Capture the cell that displays the provided text and extract its (x, y) central coordinate. 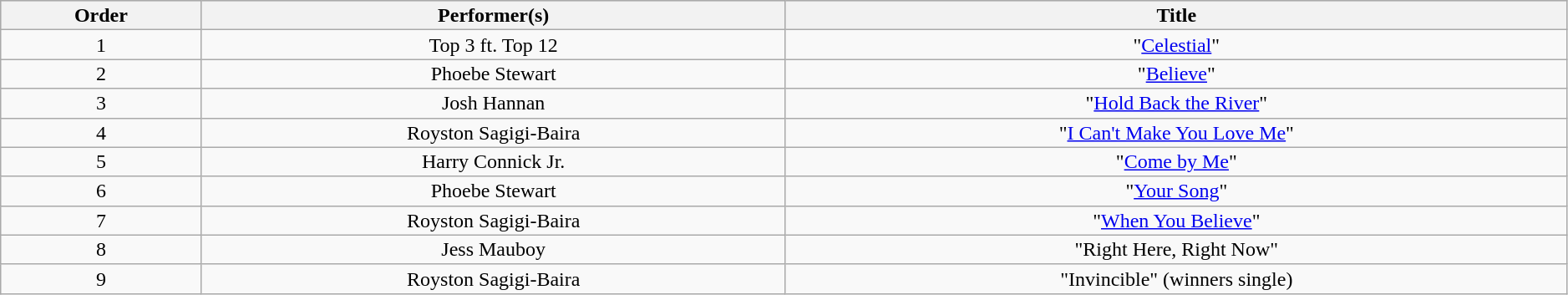
"Come by Me" (1176, 162)
"Celestial" (1176, 45)
Title (1176, 15)
"Believe" (1176, 74)
Josh Hannan (493, 104)
Top 3 ft. Top 12 (493, 45)
1 (101, 45)
4 (101, 132)
Performer(s) (493, 15)
"When You Believe" (1176, 221)
5 (101, 162)
"I Can't Make You Love Me" (1176, 132)
Order (101, 15)
2 (101, 74)
Harry Connick Jr. (493, 162)
Jess Mauboy (493, 249)
6 (101, 191)
"Invincible" (winners single) (1176, 279)
"Your Song" (1176, 191)
"Right Here, Right Now" (1176, 249)
8 (101, 249)
7 (101, 221)
"Hold Back the River" (1176, 104)
9 (101, 279)
3 (101, 104)
